Extract the [x, y] coordinate from the center of the cell holding the provided text.  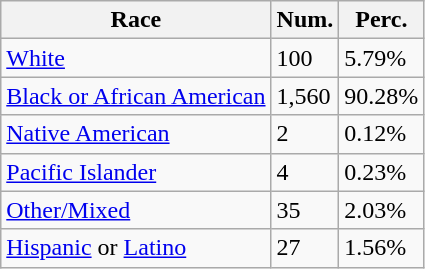
Native American [136, 134]
90.28% [382, 96]
100 [305, 58]
27 [305, 248]
35 [305, 210]
0.23% [382, 172]
Other/Mixed [136, 210]
5.79% [382, 58]
4 [305, 172]
1.56% [382, 248]
Race [136, 20]
2.03% [382, 210]
0.12% [382, 134]
Perc. [382, 20]
Black or African American [136, 96]
1,560 [305, 96]
Hispanic or Latino [136, 248]
Num. [305, 20]
White [136, 58]
2 [305, 134]
Pacific Islander [136, 172]
